Capture the cell that displays the provided text and extract its [x, y] central coordinate. 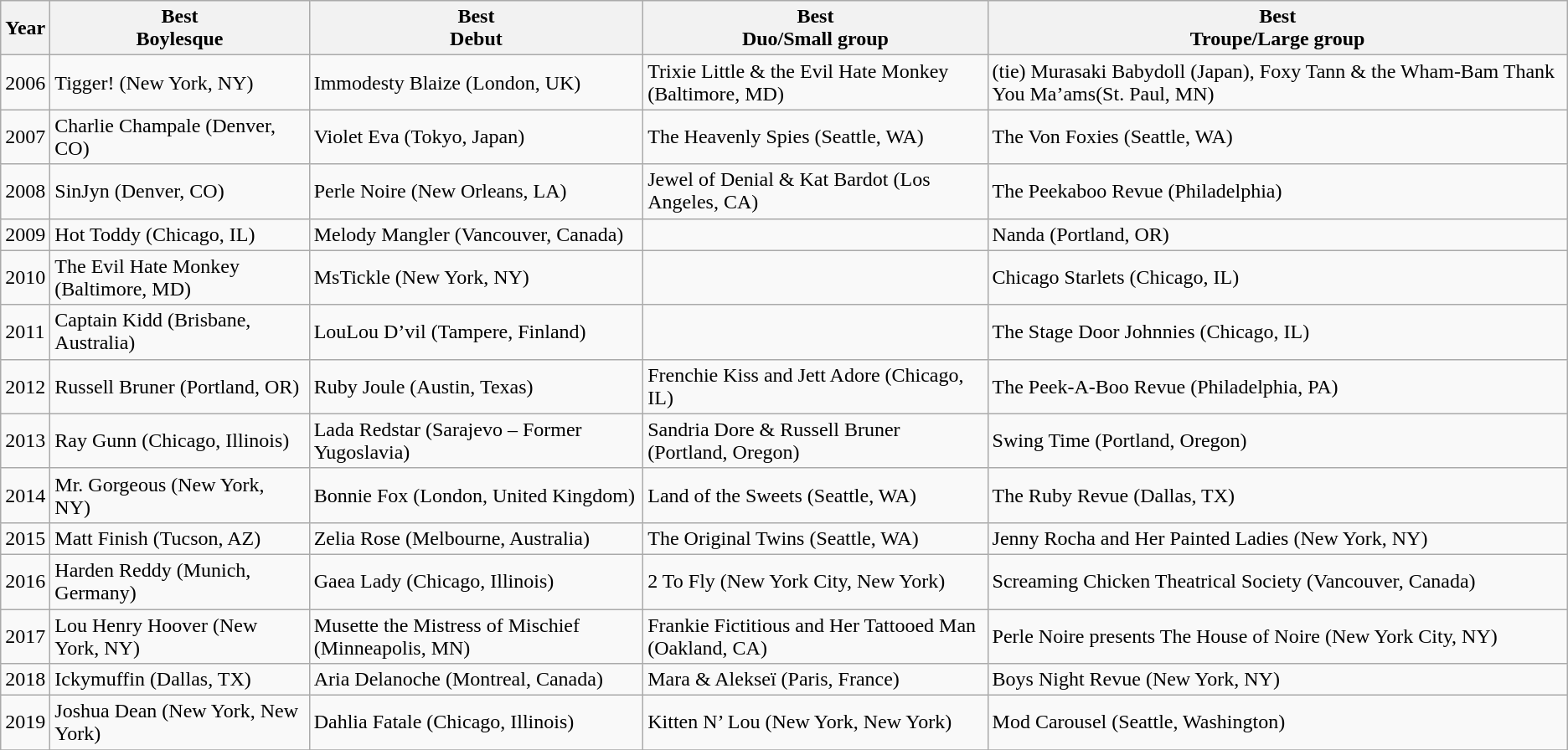
Matt Finish (Tucson, AZ) [179, 538]
Mara & Alekseï (Paris, France) [816, 680]
Land of the Sweets (Seattle, WA) [816, 496]
2009 [25, 234]
Russell Bruner (Portland, OR) [179, 387]
Bonnie Fox (London, United Kingdom) [476, 496]
BestDebut [476, 28]
Chicago Starlets (Chicago, IL) [1277, 278]
Year [25, 28]
Joshua Dean (New York, New York) [179, 723]
BestTroupe/Large group [1277, 28]
Ruby Joule (Austin, Texas) [476, 387]
The Ruby Revue (Dallas, TX) [1277, 496]
MsTickle (New York, NY) [476, 278]
Hot Toddy (Chicago, IL) [179, 234]
The Von Foxies (Seattle, WA) [1277, 137]
2014 [25, 496]
Harden Reddy (Munich, Germany) [179, 581]
BestBoylesque [179, 28]
SinJyn (Denver, CO) [179, 191]
Trixie Little & the Evil Hate Monkey (Baltimore, MD) [816, 82]
BestDuo/Small group [816, 28]
2015 [25, 538]
Screaming Chicken Theatrical Society (Vancouver, Canada) [1277, 581]
Sandria Dore & Russell Bruner (Portland, Oregon) [816, 440]
The Evil Hate Monkey (Baltimore, MD) [179, 278]
2019 [25, 723]
The Peek-A-Boo Revue (Philadelphia, PA) [1277, 387]
Frankie Fictitious and Her Tattooed Man (Oakland, CA) [816, 636]
Immodesty Blaize (London, UK) [476, 82]
Lou Henry Hoover (New York, NY) [179, 636]
Lada Redstar (Sarajevo – Former Yugoslavia) [476, 440]
2006 [25, 82]
Gaea Lady (Chicago, Illinois) [476, 581]
Nanda (Portland, OR) [1277, 234]
Mod Carousel (Seattle, Washington) [1277, 723]
2010 [25, 278]
Boys Night Revue (New York, NY) [1277, 680]
Dahlia Fatale (Chicago, Illinois) [476, 723]
Zelia Rose (Melbourne, Australia) [476, 538]
2011 [25, 331]
2008 [25, 191]
2007 [25, 137]
Jenny Rocha and Her Painted Ladies (New York, NY) [1277, 538]
The Original Twins (Seattle, WA) [816, 538]
LouLou D’vil (Tampere, Finland) [476, 331]
Perle Noire presents The House of Noire (New York City, NY) [1277, 636]
Swing Time (Portland, Oregon) [1277, 440]
2012 [25, 387]
Charlie Champale (Denver, CO) [179, 137]
2017 [25, 636]
Perle Noire (New Orleans, LA) [476, 191]
Musette the Mistress of Mischief (Minneapolis, MN) [476, 636]
The Heavenly Spies (Seattle, WA) [816, 137]
2013 [25, 440]
The Stage Door Johnnies (Chicago, IL) [1277, 331]
2018 [25, 680]
Jewel of Denial & Kat Bardot (Los Angeles, CA) [816, 191]
Mr. Gorgeous (New York, NY) [179, 496]
Ray Gunn (Chicago, Illinois) [179, 440]
Captain Kidd (Brisbane, Australia) [179, 331]
2 To Fly (New York City, New York) [816, 581]
Kitten N’ Lou (New York, New York) [816, 723]
Violet Eva (Tokyo, Japan) [476, 137]
Melody Mangler (Vancouver, Canada) [476, 234]
2016 [25, 581]
Aria Delanoche (Montreal, Canada) [476, 680]
Frenchie Kiss and Jett Adore (Chicago, IL) [816, 387]
Tigger! (New York, NY) [179, 82]
The Peekaboo Revue (Philadelphia) [1277, 191]
Ickymuffin (Dallas, TX) [179, 680]
(tie) Murasaki Babydoll (Japan), Foxy Tann & the Wham-Bam Thank You Ma’ams(St. Paul, MN) [1277, 82]
